Search for the cell housing the specified text and yield its (x, y) center coordinate. 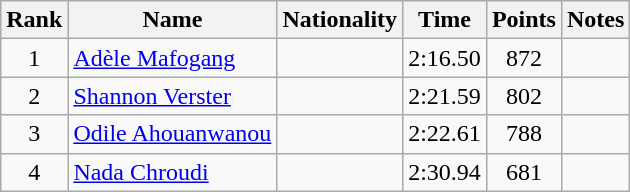
3 (34, 134)
2:16.50 (445, 58)
Points (524, 20)
Nationality (340, 20)
2:22.61 (445, 134)
2 (34, 96)
Odile Ahouanwanou (172, 134)
788 (524, 134)
Notes (595, 20)
1 (34, 58)
Shannon Verster (172, 96)
Rank (34, 20)
2:30.94 (445, 172)
Adèle Mafogang (172, 58)
Time (445, 20)
2:21.59 (445, 96)
802 (524, 96)
4 (34, 172)
872 (524, 58)
681 (524, 172)
Name (172, 20)
Nada Chroudi (172, 172)
